Identify which cell holds the provided text, then report its [x, y] central coordinate. 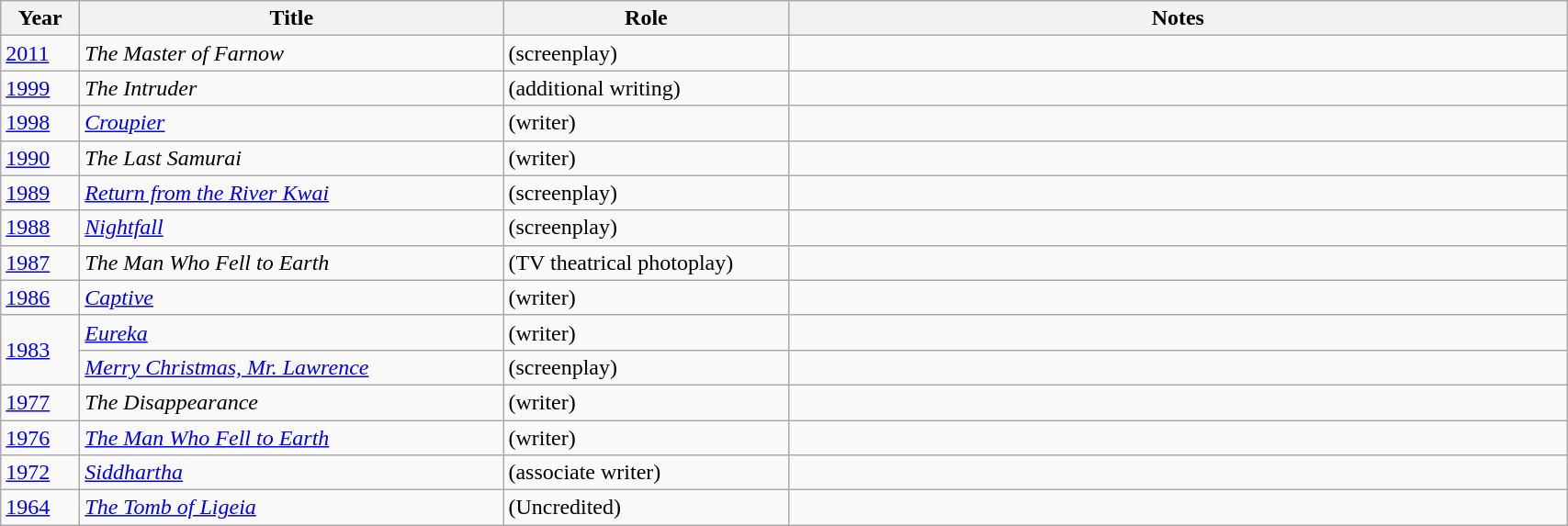
2011 [40, 53]
1999 [40, 88]
1976 [40, 438]
Return from the River Kwai [292, 193]
The Disappearance [292, 402]
Notes [1178, 18]
Croupier [292, 123]
The Master of Farnow [292, 53]
(TV theatrical photoplay) [647, 263]
Captive [292, 297]
1998 [40, 123]
Year [40, 18]
1983 [40, 350]
Nightfall [292, 228]
1989 [40, 193]
Title [292, 18]
Merry Christmas, Mr. Lawrence [292, 367]
The Tomb of Ligeia [292, 508]
(associate writer) [647, 473]
1972 [40, 473]
The Intruder [292, 88]
The Last Samurai [292, 158]
(Uncredited) [647, 508]
1990 [40, 158]
1987 [40, 263]
1964 [40, 508]
Siddhartha [292, 473]
1988 [40, 228]
Eureka [292, 332]
1986 [40, 297]
1977 [40, 402]
Role [647, 18]
(additional writing) [647, 88]
